Return (X, Y) of the center of cell containing provided text 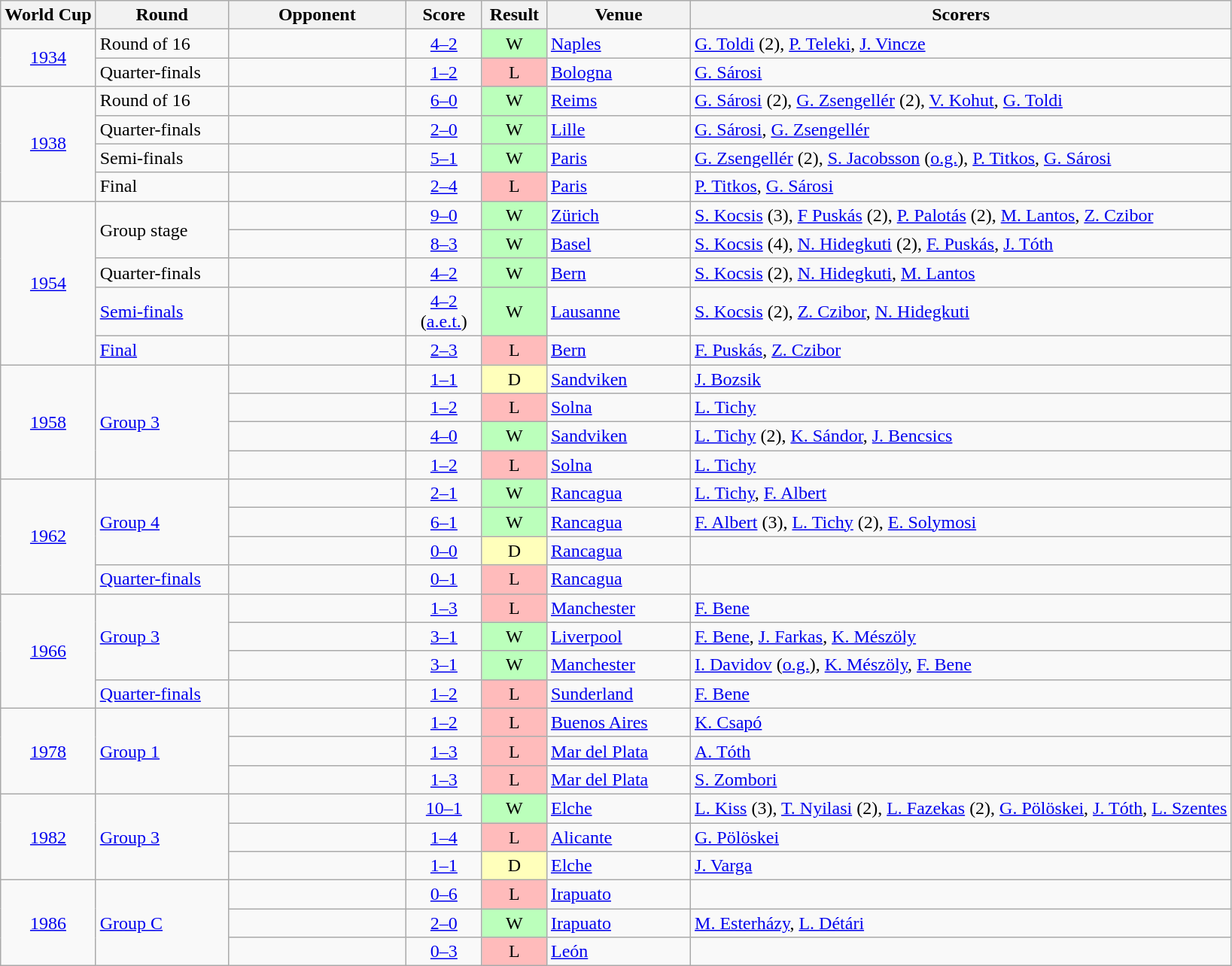
M. Esterházy, L. Détári (961, 923)
1982 (48, 837)
S. Kocsis (2), N. Hidegkuti, M. Lantos (961, 272)
Group C (162, 923)
Score (444, 15)
Buenos Aires (619, 722)
G. Toldi (2), P. Teleki, J. Vincze (961, 44)
2–1 (444, 494)
S. Kocsis (4), N. Hidegkuti (2), F. Puskás, J. Tóth (961, 244)
1938 (48, 144)
Zürich (619, 215)
S. Kocsis (2), Z. Czibor, N. Hidegkuti (961, 311)
Round (162, 15)
L. Kiss (3), T. Nyilasi (2), L. Fazekas (2), G. Pölöskei, J. Tóth, L. Szentes (961, 808)
F. Albert (3), L. Tichy (2), E. Solymosi (961, 522)
Liverpool (619, 636)
1934 (48, 58)
4–0 (444, 436)
León (619, 952)
Lausanne (619, 311)
A. Tóth (961, 751)
8–3 (444, 244)
Group stage (162, 229)
G. Pölöskei (961, 837)
Reims (619, 101)
K. Csapó (961, 722)
Alicante (619, 837)
Bologna (619, 72)
F. Bene, J. Farkas, K. Mészöly (961, 636)
Opponent (317, 15)
P. Titkos, G. Sárosi (961, 187)
G. Sárosi, G. Zsengellér (961, 129)
10–1 (444, 808)
1954 (48, 283)
Lille (619, 129)
1978 (48, 751)
1958 (48, 421)
L. Tichy, F. Albert (961, 494)
6–0 (444, 101)
0–6 (444, 895)
Naples (619, 44)
4–2 (a.e.t.) (444, 311)
Sunderland (619, 694)
F. Puskás, Z. Czibor (961, 350)
Scorers (961, 15)
1986 (48, 923)
G. Zsengellér (2), S. Jacobsson (o.g.), P. Titkos, G. Sárosi (961, 158)
World Cup (48, 15)
0–0 (444, 551)
Basel (619, 244)
Group 1 (162, 751)
6–1 (444, 522)
0–3 (444, 952)
Venue (619, 15)
Group 4 (162, 522)
1–4 (444, 837)
S. Kocsis (3), F Puskás (2), P. Palotás (2), M. Lantos, Z. Czibor (961, 215)
J. Varga (961, 866)
0–1 (444, 579)
L. Tichy (2), K. Sándor, J. Bencsics (961, 436)
J. Bozsik (961, 378)
1962 (48, 536)
G. Sárosi (961, 72)
G. Sárosi (2), G. Zsengellér (2), V. Kohut, G. Toldi (961, 101)
5–1 (444, 158)
Result (514, 15)
2–3 (444, 350)
S. Zombori (961, 779)
9–0 (444, 215)
2–4 (444, 187)
I. Davidov (o.g.), K. Mészöly, F. Bene (961, 665)
1966 (48, 651)
